Capture the cell that displays the provided text and extract its (x, y) central coordinate. 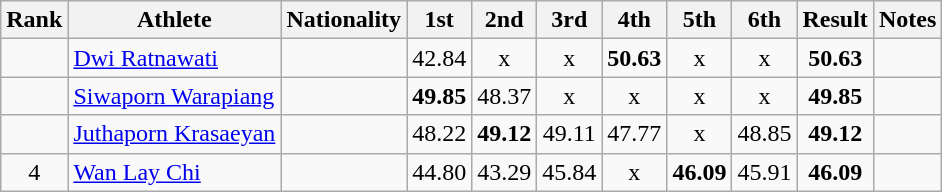
4th (634, 20)
Dwi Ratnawati (174, 58)
5th (700, 20)
45.91 (764, 172)
Wan Lay Chi (174, 172)
3rd (570, 20)
48.22 (440, 134)
Rank (34, 20)
Notes (907, 20)
45.84 (570, 172)
Juthaporn Krasaeyan (174, 134)
Athlete (174, 20)
Siwaporn Warapiang (174, 96)
6th (764, 20)
2nd (504, 20)
Nationality (344, 20)
49.11 (570, 134)
4 (34, 172)
1st (440, 20)
43.29 (504, 172)
48.37 (504, 96)
42.84 (440, 58)
44.80 (440, 172)
47.77 (634, 134)
Result (835, 20)
48.85 (764, 134)
